Return the (X, Y) coordinate for the center point of the cell that contains the specified text.  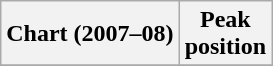
Peakposition (225, 34)
Chart (2007–08) (90, 34)
